For the text-containing cell, return its midpoint in (X, Y) coordinate format. 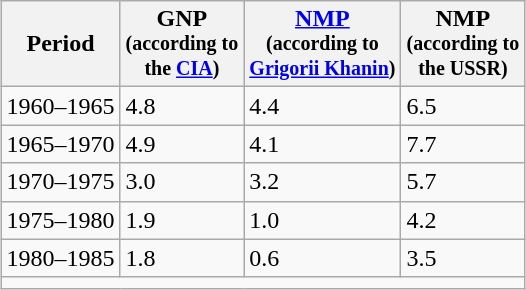
1965–1970 (60, 144)
5.7 (463, 182)
7.7 (463, 144)
Period (60, 44)
NMP(according toGrigorii Khanin) (322, 44)
4.2 (463, 220)
4.4 (322, 106)
1980–1985 (60, 258)
NMP(according tothe USSR) (463, 44)
1.0 (322, 220)
1975–1980 (60, 220)
3.0 (182, 182)
4.1 (322, 144)
1970–1975 (60, 182)
3.5 (463, 258)
6.5 (463, 106)
0.6 (322, 258)
4.9 (182, 144)
3.2 (322, 182)
1.8 (182, 258)
GNP(according tothe CIA) (182, 44)
1960–1965 (60, 106)
4.8 (182, 106)
1.9 (182, 220)
